Detect which cell encompasses the target text, then output its (X, Y) center coordinate. 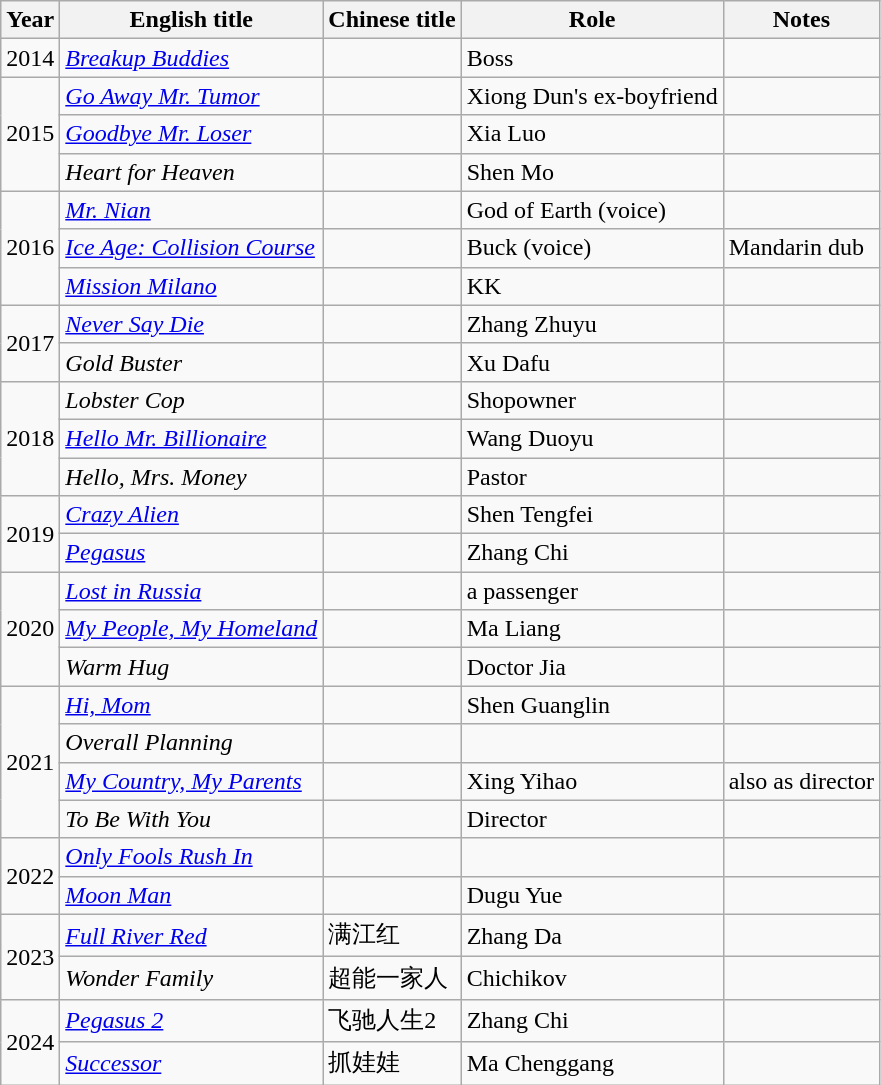
Hello Mr. Billionaire (192, 438)
Go Away Mr. Tumor (192, 96)
2018 (30, 438)
Moon Man (192, 895)
Pastor (592, 477)
Pegasus 2 (192, 1020)
My Country, My Parents (192, 781)
2022 (30, 876)
Year (30, 20)
Xing Yihao (592, 781)
Shopowner (592, 400)
Pegasus (192, 553)
Gold Buster (192, 362)
Boss (592, 58)
Lobster Cop (192, 400)
Ice Age: Collision Course (192, 248)
Director (592, 819)
Overall Planning (192, 743)
Shen Tengfei (592, 515)
Full River Red (192, 936)
Dugu Yue (592, 895)
飞驰人生2 (392, 1020)
Mr. Nian (192, 210)
To Be With You (192, 819)
2017 (30, 343)
Mission Milano (192, 286)
Buck (voice) (592, 248)
Zhang Zhuyu (592, 324)
抓娃娃 (392, 1064)
2021 (30, 762)
Never Say Die (192, 324)
My People, My Homeland (192, 629)
2016 (30, 248)
God of Earth (voice) (592, 210)
Shen Mo (592, 172)
KK (592, 286)
Xu Dafu (592, 362)
also as director (801, 781)
Hi, Mom (192, 705)
Doctor Jia (592, 667)
Role (592, 20)
Mandarin dub (801, 248)
Lost in Russia (192, 591)
Xia Luo (592, 134)
Warm Hug (192, 667)
Only Fools Rush In (192, 857)
Ma Chenggang (592, 1064)
2014 (30, 58)
2015 (30, 134)
a passenger (592, 591)
2024 (30, 1042)
2020 (30, 629)
Hello, Mrs. Money (192, 477)
Crazy Alien (192, 515)
超能一家人 (392, 978)
Wang Duoyu (592, 438)
English title (192, 20)
满江红 (392, 936)
Chichikov (592, 978)
Heart for Heaven (192, 172)
Breakup Buddies (192, 58)
Notes (801, 20)
Ma Liang (592, 629)
Wonder Family (192, 978)
Successor (192, 1064)
Chinese title (392, 20)
2019 (30, 534)
Xiong Dun's ex-boyfriend (592, 96)
Shen Guanglin (592, 705)
Goodbye Mr. Loser (192, 134)
Zhang Da (592, 936)
2023 (30, 956)
